Pinpoint the cell where the given text exists, returning its (x, y) midpoint coordinate. 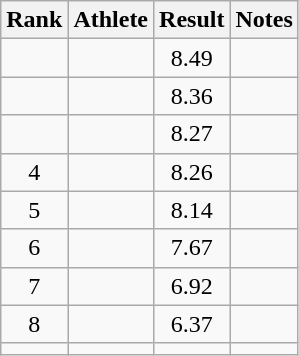
8.14 (192, 210)
8.27 (192, 134)
8.36 (192, 96)
5 (34, 210)
7 (34, 286)
8.26 (192, 172)
8.49 (192, 58)
Athlete (111, 20)
7.67 (192, 248)
8 (34, 324)
4 (34, 172)
6 (34, 248)
6.37 (192, 324)
6.92 (192, 286)
Rank (34, 20)
Notes (264, 20)
Result (192, 20)
